From the cell containing the given text, extract its center point as [x, y] coordinate. 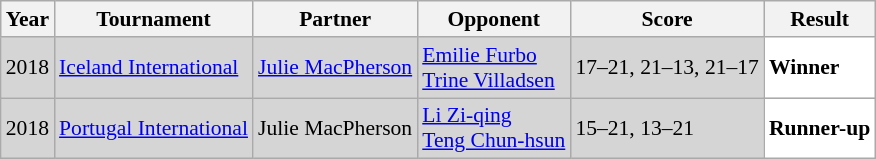
Partner [335, 19]
Tournament [154, 19]
Emilie Furbo Trine Villadsen [494, 68]
Winner [820, 68]
Result [820, 19]
Year [28, 19]
Opponent [494, 19]
Portugal International [154, 128]
Runner-up [820, 128]
15–21, 13–21 [667, 128]
Iceland International [154, 68]
Score [667, 19]
17–21, 21–13, 21–17 [667, 68]
Li Zi-qing Teng Chun-hsun [494, 128]
